Find where the given text appears and provide that cell's center as (X, Y) coordinate. 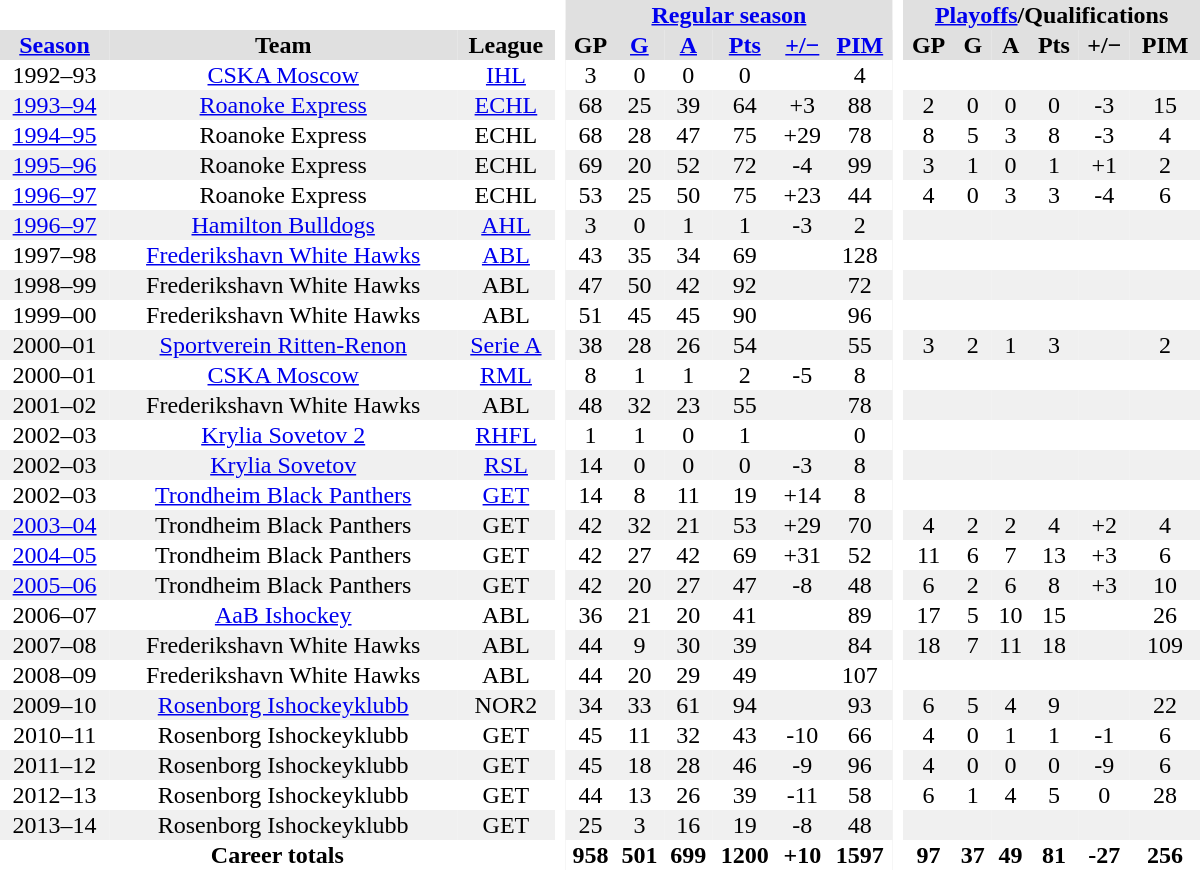
17 (928, 615)
128 (860, 255)
1200 (745, 855)
2010–11 (54, 735)
2008–09 (54, 675)
AHL (506, 225)
1597 (860, 855)
81 (1054, 855)
2003–04 (54, 525)
2011–12 (54, 765)
Career totals (278, 855)
70 (860, 525)
64 (745, 105)
958 (590, 855)
54 (745, 345)
22 (1165, 705)
1994–95 (54, 135)
89 (860, 615)
-10 (802, 735)
36 (590, 615)
2012–13 (54, 795)
2004–05 (54, 555)
Serie A (506, 345)
RHFL (506, 435)
Regular season (729, 15)
97 (928, 855)
Krylia Sovetov 2 (283, 435)
1998–99 (54, 285)
Team (283, 45)
Krylia Sovetov (283, 465)
League (506, 45)
699 (688, 855)
Hamilton Bulldogs (283, 225)
30 (688, 645)
+1 (1104, 165)
IHL (506, 75)
88 (860, 105)
99 (860, 165)
-1 (1104, 735)
+2 (1104, 525)
2005–06 (54, 585)
84 (860, 645)
+23 (802, 195)
RML (506, 375)
90 (745, 315)
29 (688, 675)
1997–98 (54, 255)
94 (745, 705)
+10 (802, 855)
-5 (802, 375)
1995–96 (54, 165)
AaB Ishockey (283, 615)
37 (973, 855)
2013–14 (54, 825)
501 (640, 855)
16 (688, 825)
Playoffs/Qualifications (1052, 15)
Sportverein Ritten-Renon (283, 345)
NOR2 (506, 705)
+31 (802, 555)
93 (860, 705)
107 (860, 675)
61 (688, 705)
-11 (802, 795)
51 (590, 315)
1999–00 (54, 315)
66 (860, 735)
+14 (802, 495)
Season (54, 45)
92 (745, 285)
2009–10 (54, 705)
2001–02 (54, 405)
35 (640, 255)
58 (860, 795)
38 (590, 345)
109 (1165, 645)
33 (640, 705)
RSL (506, 465)
23 (688, 405)
2007–08 (54, 645)
46 (745, 765)
2006–07 (54, 615)
1993–94 (54, 105)
-27 (1104, 855)
256 (1165, 855)
41 (745, 615)
1992–93 (54, 75)
